Determine the (x, y) coordinate at the center of the cell enclosing the given text.  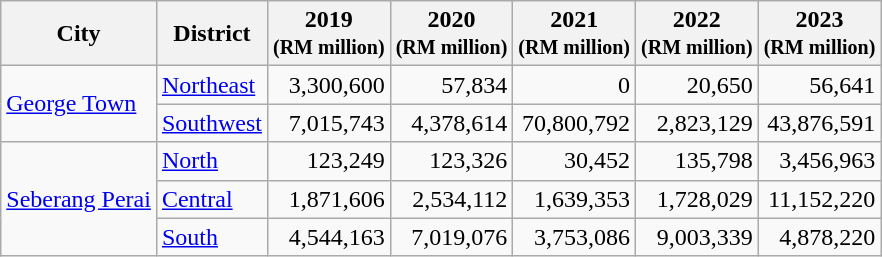
George Town (79, 104)
3,456,963 (820, 161)
South (212, 237)
2022(RM million) (698, 34)
135,798 (698, 161)
7,019,076 (452, 237)
11,152,220 (820, 199)
3,300,600 (328, 85)
123,326 (452, 161)
9,003,339 (698, 237)
3,753,086 (574, 237)
1,871,606 (328, 199)
30,452 (574, 161)
43,876,591 (820, 123)
2019(RM million) (328, 34)
4,544,163 (328, 237)
2021(RM million) (574, 34)
20,650 (698, 85)
2,534,112 (452, 199)
4,378,614 (452, 123)
2023(RM million) (820, 34)
1,639,353 (574, 199)
7,015,743 (328, 123)
1,728,029 (698, 199)
Southwest (212, 123)
City (79, 34)
2020(RM million) (452, 34)
Central (212, 199)
0 (574, 85)
District (212, 34)
4,878,220 (820, 237)
56,641 (820, 85)
Seberang Perai (79, 199)
70,800,792 (574, 123)
North (212, 161)
123,249 (328, 161)
2,823,129 (698, 123)
Northeast (212, 85)
57,834 (452, 85)
